Scan for the cell matching the given text and deliver its [x, y] coordinate at center. 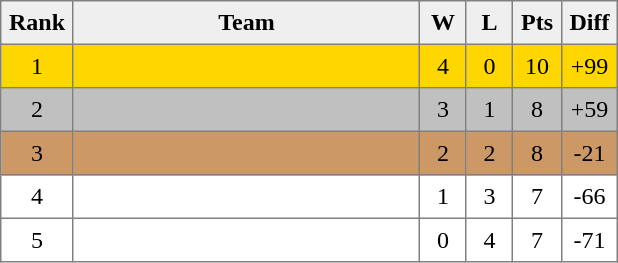
+59 [589, 110]
+99 [589, 66]
5 [38, 240]
Diff [589, 23]
W [443, 23]
-21 [589, 153]
Pts [537, 23]
Rank [38, 23]
10 [537, 66]
-71 [589, 240]
-66 [589, 197]
L [489, 23]
Team [246, 23]
